Detect which cell encompasses the target text, then output its [x, y] center coordinate. 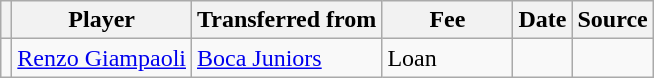
Renzo Giampaoli [102, 58]
Transferred from [287, 20]
Loan [448, 58]
Player [102, 20]
Boca Juniors [287, 58]
Fee [448, 20]
Date [542, 20]
Source [612, 20]
